Output the (x, y) coordinate of the center of the cell containing the given text.  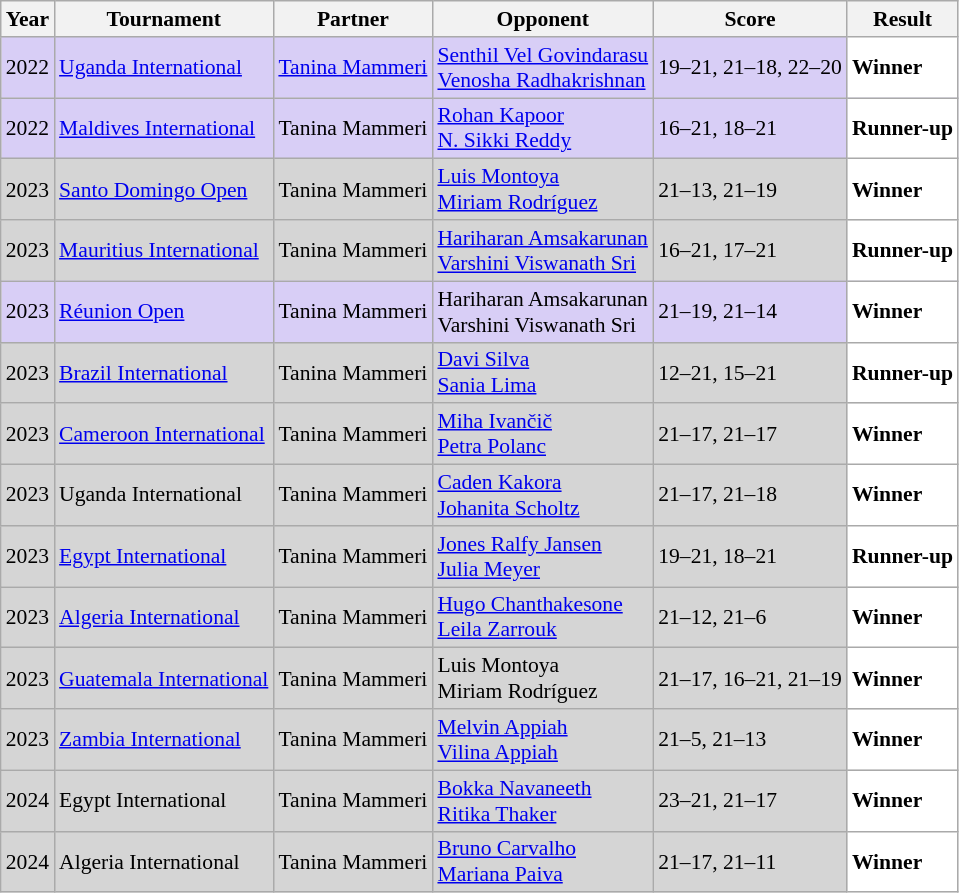
Santo Domingo Open (164, 190)
Guatemala International (164, 678)
Zambia International (164, 740)
Hugo Chanthakesone Leila Zarrouk (542, 618)
21–5, 21–13 (750, 740)
Mauritius International (164, 250)
21–17, 16–21, 21–19 (750, 678)
21–17, 21–17 (750, 434)
Bruno Carvalho Mariana Paiva (542, 862)
Senthil Vel Govindarasu Venosha Radhakrishnan (542, 68)
Réunion Open (164, 312)
Maldives International (164, 128)
21–19, 21–14 (750, 312)
23–21, 21–17 (750, 800)
Cameroon International (164, 434)
21–17, 21–11 (750, 862)
Partner (352, 19)
Brazil International (164, 372)
21–12, 21–6 (750, 618)
Opponent (542, 19)
Caden Kakora Johanita Scholtz (542, 496)
Davi Silva Sania Lima (542, 372)
Rohan Kapoor N. Sikki Reddy (542, 128)
16–21, 18–21 (750, 128)
Bokka Navaneeth Ritika Thaker (542, 800)
16–21, 17–21 (750, 250)
21–17, 21–18 (750, 496)
21–13, 21–19 (750, 190)
Tournament (164, 19)
12–21, 15–21 (750, 372)
19–21, 18–21 (750, 556)
Miha Ivančič Petra Polanc (542, 434)
Melvin Appiah Vilina Appiah (542, 740)
Year (28, 19)
Jones Ralfy Jansen Julia Meyer (542, 556)
Score (750, 19)
19–21, 21–18, 22–20 (750, 68)
Result (902, 19)
